Return the (x, y) coordinate for the center point of the cell that contains the specified text.  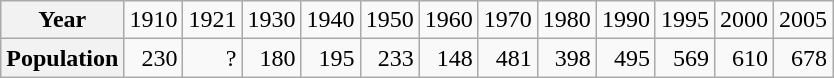
1990 (626, 20)
1910 (154, 20)
2005 (804, 20)
233 (390, 58)
Year (62, 20)
398 (566, 58)
569 (684, 58)
678 (804, 58)
? (212, 58)
180 (272, 58)
481 (508, 58)
1930 (272, 20)
1940 (330, 20)
195 (330, 58)
Population (62, 58)
1995 (684, 20)
148 (448, 58)
1980 (566, 20)
1960 (448, 20)
1970 (508, 20)
230 (154, 58)
1921 (212, 20)
495 (626, 58)
1950 (390, 20)
2000 (744, 20)
610 (744, 58)
